Find where the given text appears and provide that cell's center as (X, Y) coordinate. 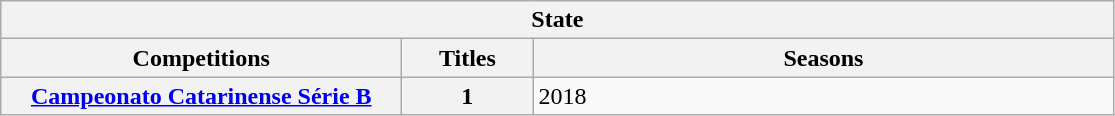
State (558, 20)
2018 (824, 96)
Competitions (202, 58)
Campeonato Catarinense Série B (202, 96)
Seasons (824, 58)
1 (468, 96)
Titles (468, 58)
